Scan for the cell matching the given text and deliver its [X, Y] coordinate at center. 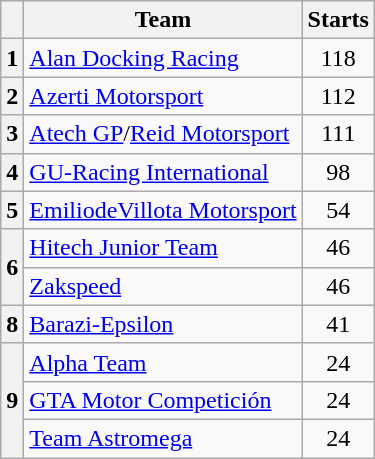
41 [338, 324]
GU-Racing International [163, 172]
1 [12, 58]
Starts [338, 20]
6 [12, 267]
Team Astromega [163, 438]
111 [338, 134]
Zakspeed [163, 286]
54 [338, 210]
Atech GP/Reid Motorsport [163, 134]
5 [12, 210]
Alan Docking Racing [163, 58]
Hitech Junior Team [163, 248]
Barazi-Epsilon [163, 324]
8 [12, 324]
118 [338, 58]
4 [12, 172]
2 [12, 96]
EmiliodeVillota Motorsport [163, 210]
98 [338, 172]
9 [12, 400]
112 [338, 96]
Team [163, 20]
3 [12, 134]
Azerti Motorsport [163, 96]
Alpha Team [163, 362]
GTA Motor Competición [163, 400]
